Provide the [X, Y] coordinate of the cell's center where the given text is located.  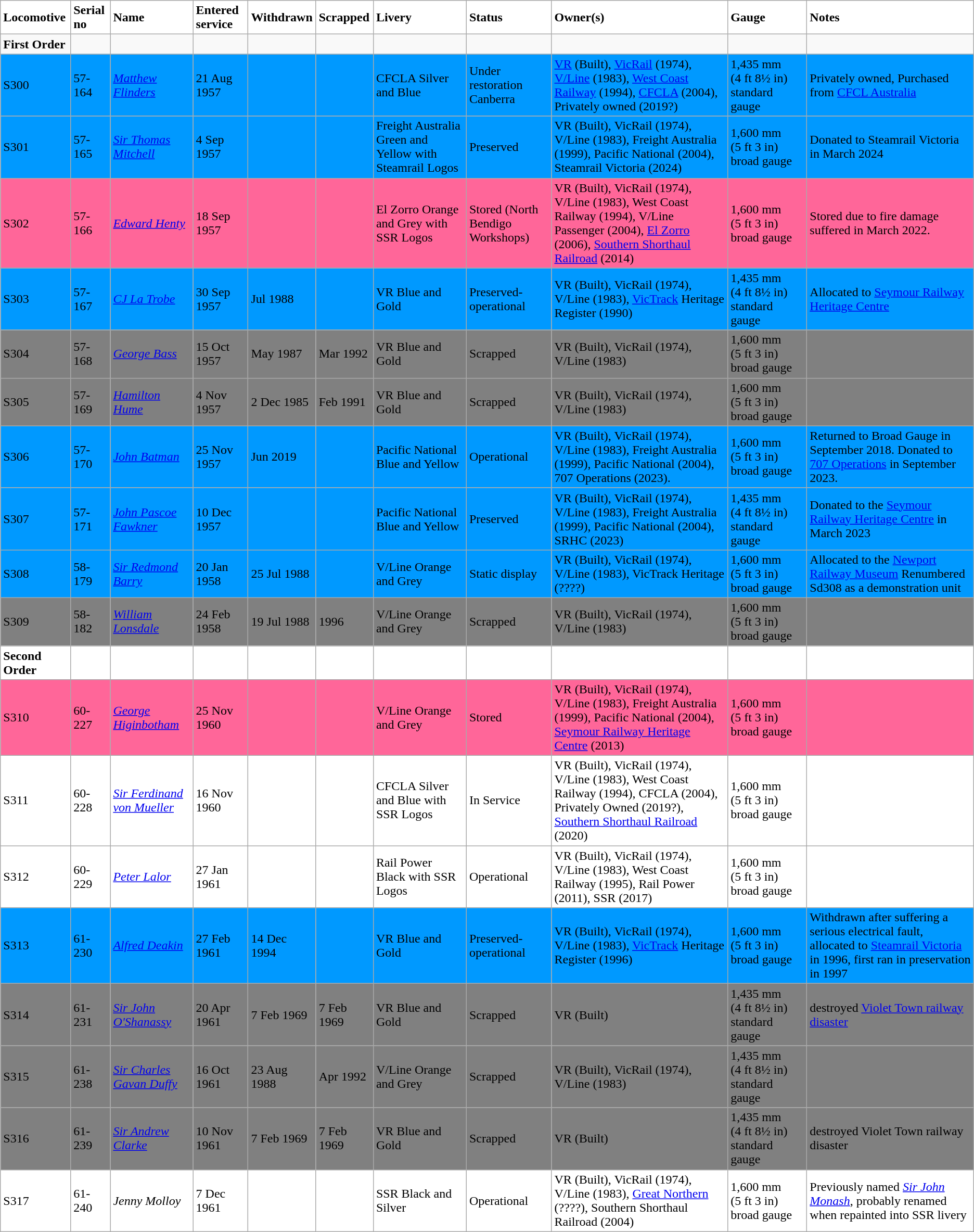
27 Jan 1961 [221, 877]
S317 [35, 1200]
Gauge [767, 18]
Stored (North Bendigo Workshops) [509, 223]
Sir Ferdinand von Mueller [152, 801]
Withdrawn [282, 18]
60-227 [91, 718]
VR (Built), VicRail (1974), V/Line (1983), West Coast Railway (1995), Rail Power (2011), SSR (2017) [640, 877]
57-171 [91, 518]
Allocated to the Newport Railway Museum Renumbered Sd308 as a demonstration unit [890, 574]
Sir Charles Gavan Duffy [152, 1076]
Notes [890, 18]
Allocated to Seymour Railway Heritage Centre [890, 299]
24 Feb 1958 [221, 621]
Rail Power Black with SSR Logos [419, 877]
58-182 [91, 621]
21 Aug 1957 [221, 85]
61-231 [91, 1015]
Jenny Molloy [152, 1200]
Returned to Broad Gauge in September 2018. Donated to 707 Operations in September 2023. [890, 457]
20 Apr 1961 [221, 1015]
John Batman [152, 457]
57-165 [91, 147]
S301 [35, 147]
Livery [419, 18]
VR (Built), VicRail (1974), V/Line (1983), VicTrack Heritage Register (1990) [640, 299]
Sir Andrew Clarke [152, 1139]
2 Dec 1985 [282, 402]
VR (Built), VicRail (1974), V/Line (1983), Freight Australia (1999), Pacific National (2004), Seymour Railway Heritage Centre (2013) [640, 718]
Second Order [35, 662]
El Zorro Orange and Grey with SSR Logos [419, 223]
Withdrawn after suffering a serious electrical fault, allocated to Steamrail Victoria in 1996, first ran in preservation in 1997 [890, 946]
Serial no [91, 18]
VR (Built), VicRail (1974), V/Line (1983), West Coast Railway (1994), V/Line Passenger (2004), El Zorro (2006), Southern Shorthaul Railroad (2014) [640, 223]
58-179 [91, 574]
S311 [35, 801]
15 Oct 1957 [221, 354]
61-240 [91, 1200]
S316 [35, 1139]
7 Dec 1961 [221, 1200]
VR (Built), VicRail (1974), V/Line (1983), Great Northern (????), Southern Shorthaul Railroad (2004) [640, 1200]
S313 [35, 946]
Edward Henty [152, 223]
Stored due to fire damage suffered in March 2022. [890, 223]
George Bass [152, 354]
Locomotive [35, 18]
VR (Built), VicRail (1974), V/Line (1983), VicTrack Heritage Register (1996) [640, 946]
CFCLA Silver and Blue with SSR Logos [419, 801]
25 Nov 1960 [221, 718]
57-164 [91, 85]
Mar 1992 [344, 354]
CFCLA Silver and Blue [419, 85]
VR (Built), VicRail (1974), V/Line (1983), West Coast Railway (1994), CFCLA (2004), Privately Owned (2019?),Southern Shorthaul Railroad (2020) [640, 801]
VR (Built), VicRail (1974), V/Line (1983), West Coast Railway (1994), CFCLA (2004), Privately owned (2019?) [640, 85]
57-168 [91, 354]
20 Jan 1958 [221, 574]
George Higinbotham [152, 718]
S305 [35, 402]
30 Sep 1957 [221, 299]
19 Jul 1988 [282, 621]
May 1987 [282, 354]
VR (Built), VicRail (1974), V/Line (1983), Freight Australia (1999), Pacific National (2004), 707 Operations (2023). [640, 457]
16 Oct 1961 [221, 1076]
William Lonsdale [152, 621]
VR (Built), VicRail (1974), V/Line (1983), Freight Australia (1999), Pacific National (2004), SRHC (2023) [640, 518]
S306 [35, 457]
S314 [35, 1015]
Under restoration Canberra [509, 85]
John Pascoe Fawkner [152, 518]
Hamilton Hume [152, 402]
23 Aug 1988 [282, 1076]
57-170 [91, 457]
Sir John O'Shanassy [152, 1015]
10 Nov 1961 [221, 1139]
Freight Australia Green and Yellow with Steamrail Logos [419, 147]
S300 [35, 85]
Peter Lalor [152, 877]
Entered service [221, 18]
61-238 [91, 1076]
S308 [35, 574]
61-239 [91, 1139]
S310 [35, 718]
60-228 [91, 801]
S302 [35, 223]
S312 [35, 877]
Privately owned, Purchased from CFCL Australia [890, 85]
25 Nov 1957 [221, 457]
27 Feb 1961 [221, 946]
SSR Black and Silver [419, 1200]
S315 [35, 1076]
First Order [35, 44]
Alfred Deakin [152, 946]
VR (Built), VicRail (1974), V/Line (1983), VicTrack Heritage (????) [640, 574]
60-229 [91, 877]
61-230 [91, 946]
Status [509, 18]
57-166 [91, 223]
Feb 1991 [344, 402]
S303 [35, 299]
25 Jul 1988 [282, 574]
57-169 [91, 402]
1996 [344, 621]
16 Nov 1960 [221, 801]
57-167 [91, 299]
Apr 1992 [344, 1076]
Donated to the Seymour Railway Heritage Centre in March 2023 [890, 518]
Jul 1988 [282, 299]
In Service [509, 801]
S304 [35, 354]
Static display [509, 574]
Sir Redmond Barry [152, 574]
4 Sep 1957 [221, 147]
4 Nov 1957 [221, 402]
Donated to Steamrail Victoria in March 2024 [890, 147]
14 Dec 1994 [282, 946]
CJ La Trobe [152, 299]
Name [152, 18]
VR (Built), VicRail (1974), V/Line (1983), Freight Australia (1999), Pacific National (2004), Steamrail Victoria (2024) [640, 147]
10 Dec 1957 [221, 518]
Matthew Flinders [152, 85]
18 Sep 1957 [221, 223]
Stored [509, 718]
Sir Thomas Mitchell [152, 147]
S309 [35, 621]
Owner(s) [640, 18]
Previously named Sir John Monash, probably renamed when repainted into SSR livery [890, 1200]
Jun 2019 [282, 457]
S307 [35, 518]
